Provide the (X, Y) coordinate of the cell's center where the given text is located.  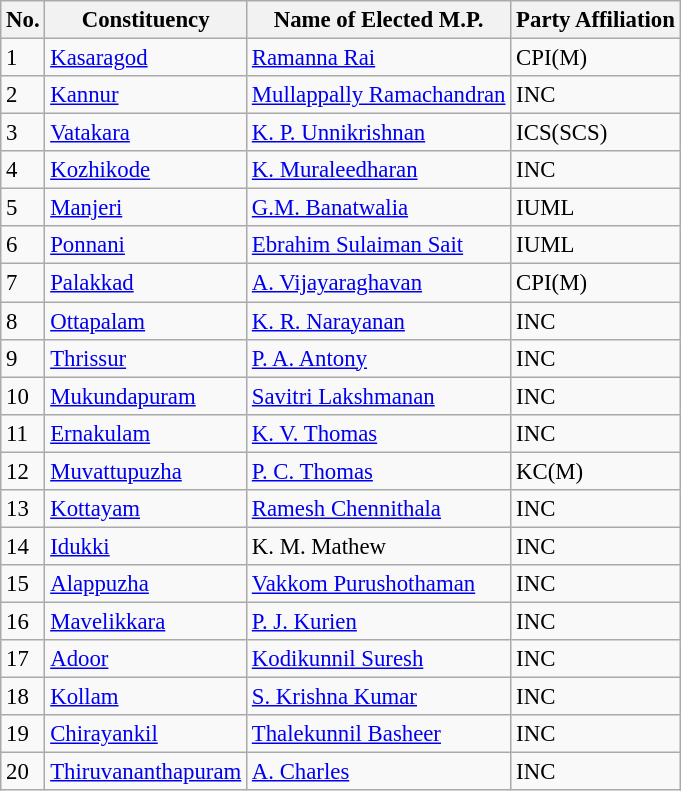
6 (23, 245)
Kasaragod (146, 58)
18 (23, 697)
Ramanna Rai (379, 58)
Kannur (146, 95)
A. Charles (379, 772)
14 (23, 546)
4 (23, 170)
P. C. Thomas (379, 471)
Thrissur (146, 358)
Constituency (146, 20)
Kozhikode (146, 170)
13 (23, 509)
Ottapalam (146, 321)
1 (23, 58)
ICS(SCS) (596, 133)
20 (23, 772)
K. M. Mathew (379, 546)
11 (23, 433)
Mavelikkara (146, 621)
A. Vijayaraghavan (379, 283)
Idukki (146, 546)
16 (23, 621)
K. P. Unnikrishnan (379, 133)
3 (23, 133)
Mukundapuram (146, 396)
Vatakara (146, 133)
Kottayam (146, 509)
Kodikunnil Suresh (379, 659)
Ebrahim Sulaiman Sait (379, 245)
Savitri Lakshmanan (379, 396)
Manjeri (146, 208)
Thalekunnil Basheer (379, 734)
Mullappally Ramachandran (379, 95)
Palakkad (146, 283)
K. Muraleedharan (379, 170)
10 (23, 396)
9 (23, 358)
12 (23, 471)
19 (23, 734)
Thiruvananthapuram (146, 772)
G.M. Banatwalia (379, 208)
Kollam (146, 697)
S. Krishna Kumar (379, 697)
No. (23, 20)
KC(M) (596, 471)
Ernakulam (146, 433)
P. A. Antony (379, 358)
P. J. Kurien (379, 621)
Ramesh Chennithala (379, 509)
Name of Elected M.P. (379, 20)
K. V. Thomas (379, 433)
Ponnani (146, 245)
K. R. Narayanan (379, 321)
17 (23, 659)
Muvattupuzha (146, 471)
Chirayankil (146, 734)
5 (23, 208)
Party Affiliation (596, 20)
15 (23, 584)
Alappuzha (146, 584)
Adoor (146, 659)
2 (23, 95)
Vakkom Purushothaman (379, 584)
8 (23, 321)
7 (23, 283)
